Capture the cell that displays the provided text and extract its (x, y) central coordinate. 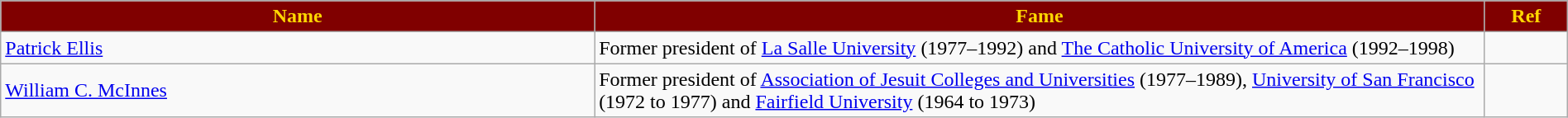
Name (298, 17)
William C. McInnes (298, 91)
Patrick Ellis (298, 48)
Fame (1040, 17)
Former president of La Salle University (1977–1992) and The Catholic University of America (1992–1998) (1040, 48)
Ref (1526, 17)
